Pinpoint the cell where the given text exists, returning its (X, Y) midpoint coordinate. 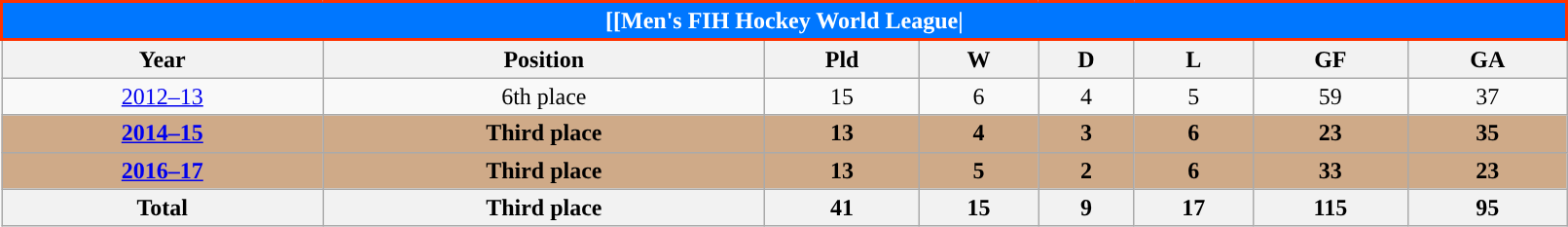
GF (1330, 58)
35 (1487, 133)
D (1086, 58)
3 (1086, 133)
2 (1086, 170)
37 (1487, 96)
33 (1330, 170)
2012–13 (164, 96)
Position (543, 58)
W (979, 58)
Pld (843, 58)
Year (164, 58)
9 (1086, 208)
GA (1487, 58)
6th place (543, 96)
41 (843, 208)
2016–17 (164, 170)
Total (164, 208)
[[Men's FIH Hockey World League| (784, 21)
59 (1330, 96)
17 (1193, 208)
95 (1487, 208)
115 (1330, 208)
2014–15 (164, 133)
L (1193, 58)
